Return [x, y] of the center of cell containing provided text 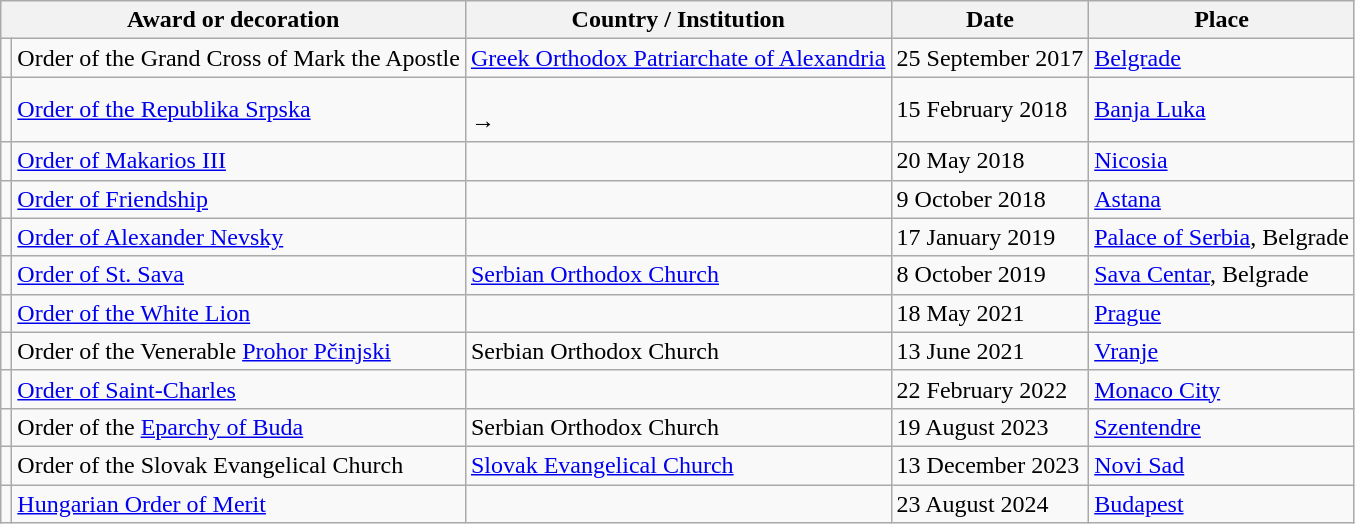
Slovak Evangelical Church [678, 465]
Order of the Grand Cross of Mark the Apostle [239, 58]
Banja Luka [1222, 110]
→ [678, 110]
Order of Alexander Nevsky [239, 237]
Order of Friendship [239, 199]
Palace of Serbia, Belgrade [1222, 237]
Date [990, 20]
22 February 2022 [990, 389]
Hungarian Order of Merit [239, 503]
Order of the Slovak Evangelical Church [239, 465]
Belgrade [1222, 58]
Order of St. Sava [239, 275]
Vranje [1222, 351]
23 August 2024 [990, 503]
Novi Sad [1222, 465]
Nicosia [1222, 161]
Order of the Venerable Prohor Pčinjski [239, 351]
8 October 2019 [990, 275]
Order of the Eparchy of Buda [239, 427]
Award or decoration [234, 20]
15 February 2018 [990, 110]
13 December 2023 [990, 465]
Greek Orthodox Patriarchate of Alexandria [678, 58]
Prague [1222, 313]
17 January 2019 [990, 237]
Sava Centar, Belgrade [1222, 275]
Order of Saint-Charles [239, 389]
Szentendre [1222, 427]
18 May 2021 [990, 313]
Monaco City [1222, 389]
Country / Institution [678, 20]
Place [1222, 20]
Budapest [1222, 503]
20 May 2018 [990, 161]
25 September 2017 [990, 58]
13 June 2021 [990, 351]
19 August 2023 [990, 427]
Order of Makarios III [239, 161]
Order of the White Lion [239, 313]
Order of the Republika Srpska [239, 110]
9 October 2018 [990, 199]
Astana [1222, 199]
